Return (X, Y) of the center of cell containing provided text 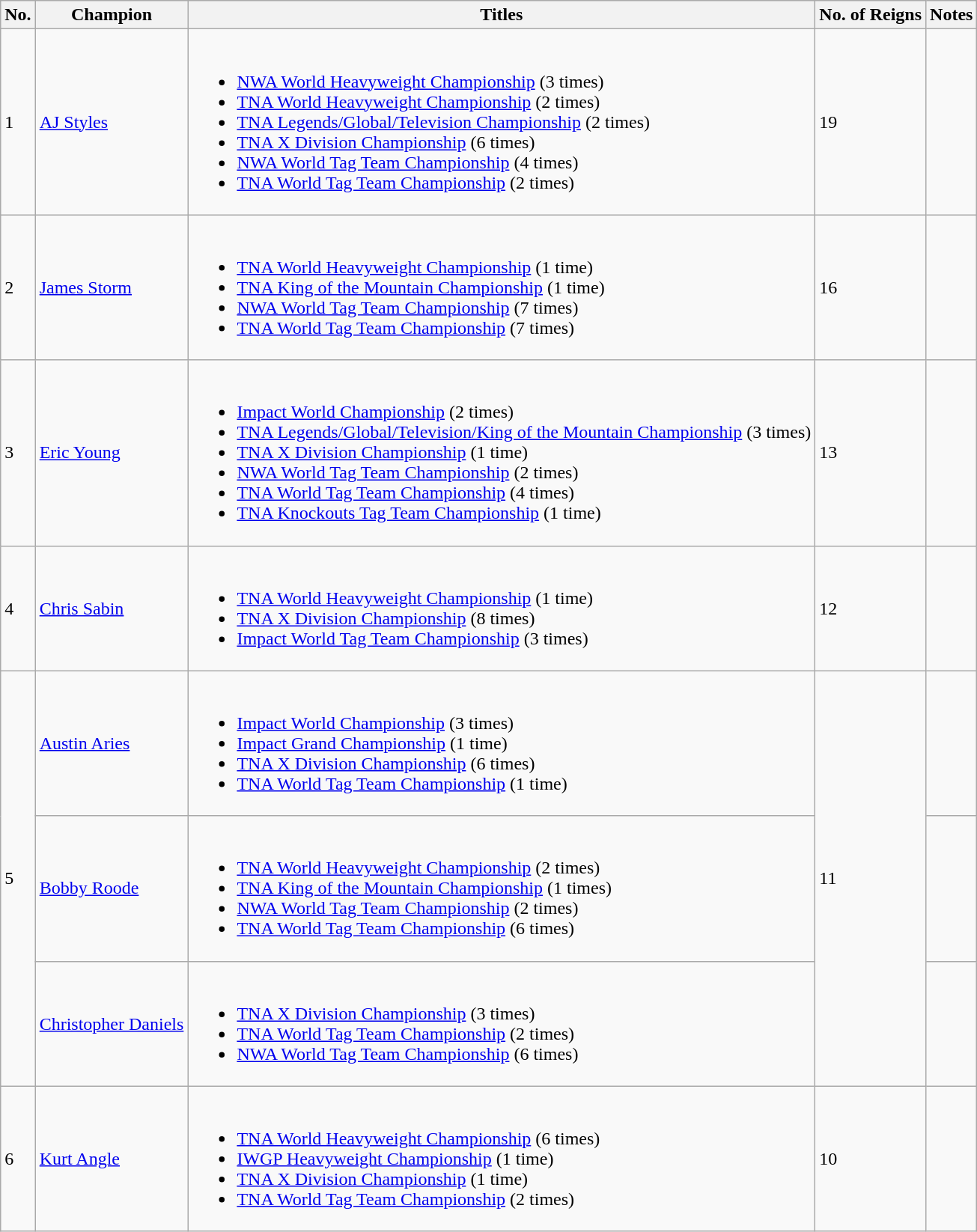
Christopher Daniels (112, 1024)
Austin Aries (112, 743)
3 (18, 453)
6 (18, 1159)
Champion (112, 15)
10 (871, 1159)
12 (871, 608)
16 (871, 287)
Chris Sabin (112, 608)
Notes (952, 15)
4 (18, 608)
No. of Reigns (871, 15)
Bobby Roode (112, 888)
2 (18, 287)
TNA X Division Championship (3 times)TNA World Tag Team Championship (2 times)NWA World Tag Team Championship (6 times) (502, 1024)
James Storm (112, 287)
Kurt Angle (112, 1159)
5 (18, 879)
Impact World Championship (3 times)Impact Grand Championship (1 time)TNA X Division Championship (6 times)TNA World Tag Team Championship (1 time) (502, 743)
Eric Young (112, 453)
AJ Styles (112, 122)
Titles (502, 15)
1 (18, 122)
11 (871, 879)
13 (871, 453)
TNA World Heavyweight Championship (1 time)TNA X Division Championship (8 times)Impact World Tag Team Championship (3 times) (502, 608)
19 (871, 122)
No. (18, 15)
